Pinpoint the cell where the given text exists, returning its [x, y] midpoint coordinate. 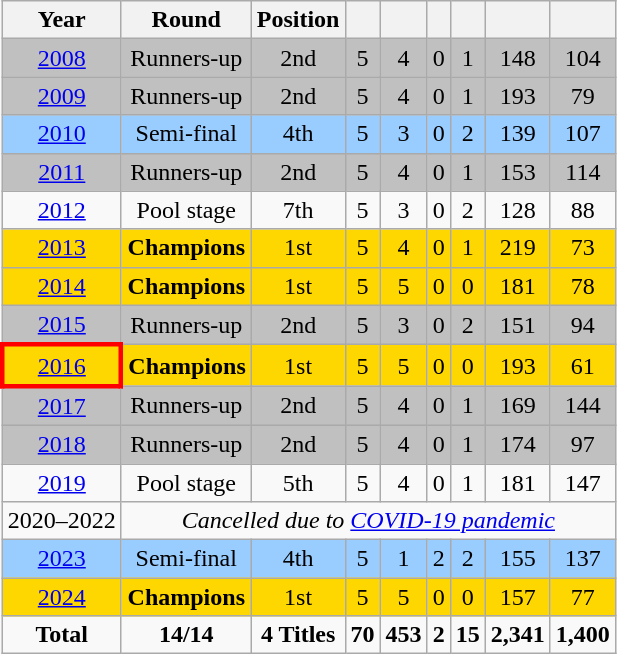
157 [518, 597]
153 [518, 172]
2008 [62, 58]
453 [404, 635]
2016 [62, 366]
2024 [62, 597]
107 [582, 134]
137 [582, 559]
2010 [62, 134]
15 [468, 635]
Total [62, 635]
2011 [62, 172]
169 [518, 406]
2020–2022 [62, 521]
2023 [62, 559]
70 [362, 635]
219 [518, 248]
174 [518, 444]
4 Titles [298, 635]
2019 [62, 483]
139 [518, 134]
Cancelled due to COVID-19 pandemic [368, 521]
2018 [62, 444]
2009 [62, 96]
2014 [62, 286]
148 [518, 58]
104 [582, 58]
1,400 [582, 635]
2,341 [518, 635]
2012 [62, 210]
128 [518, 210]
88 [582, 210]
7th [298, 210]
Round [186, 20]
144 [582, 406]
2015 [62, 325]
2017 [62, 406]
155 [518, 559]
73 [582, 248]
Year [62, 20]
94 [582, 325]
114 [582, 172]
14/14 [186, 635]
77 [582, 597]
5th [298, 483]
2013 [62, 248]
61 [582, 366]
151 [518, 325]
147 [582, 483]
97 [582, 444]
78 [582, 286]
79 [582, 96]
Position [298, 20]
